Return the [X, Y] coordinate for the center point of the cell that contains the specified text.  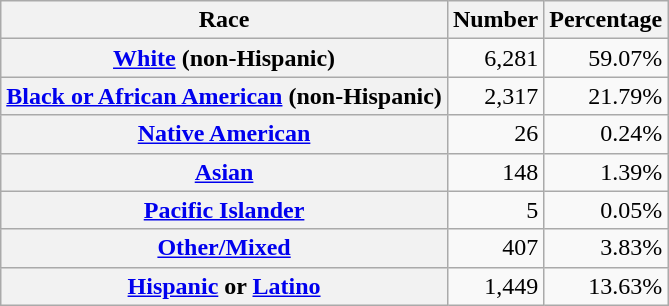
59.07% [606, 58]
Hispanic or Latino [224, 286]
5 [495, 210]
Native American [224, 134]
Other/Mixed [224, 248]
407 [495, 248]
3.83% [606, 248]
26 [495, 134]
6,281 [495, 58]
1,449 [495, 286]
1.39% [606, 172]
White (non-Hispanic) [224, 58]
Black or African American (non-Hispanic) [224, 96]
13.63% [606, 286]
148 [495, 172]
0.24% [606, 134]
Number [495, 20]
Percentage [606, 20]
0.05% [606, 210]
2,317 [495, 96]
Asian [224, 172]
Race [224, 20]
Pacific Islander [224, 210]
21.79% [606, 96]
